Find where the given text appears and provide that cell's center as (X, Y) coordinate. 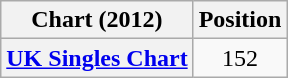
UK Singles Chart (97, 58)
152 (240, 58)
Chart (2012) (97, 20)
Position (240, 20)
